Extract the (x, y) coordinate from the center of the cell holding the provided text.  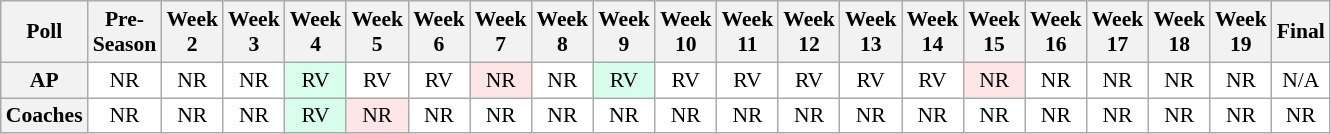
Week14 (933, 32)
Week3 (254, 32)
Week19 (1241, 32)
Week7 (501, 32)
Week18 (1179, 32)
Week9 (624, 32)
N/A (1301, 80)
Week8 (562, 32)
Week16 (1056, 32)
Week6 (439, 32)
Poll (44, 32)
Week5 (377, 32)
Week17 (1118, 32)
Pre-Season (125, 32)
Coaches (44, 116)
AP (44, 80)
Week4 (316, 32)
Week13 (871, 32)
Week11 (748, 32)
Week2 (192, 32)
Week10 (686, 32)
Week12 (809, 32)
Final (1301, 32)
Week15 (994, 32)
